Identify which cell holds the provided text, then report its [X, Y] central coordinate. 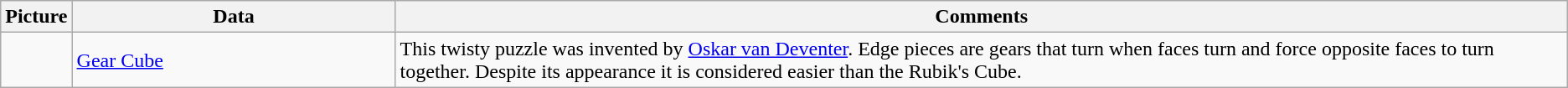
Gear Cube [234, 60]
Comments [982, 17]
Picture [37, 17]
Data [234, 17]
